Extract the [X, Y] coordinate from the center of the cell holding the provided text.  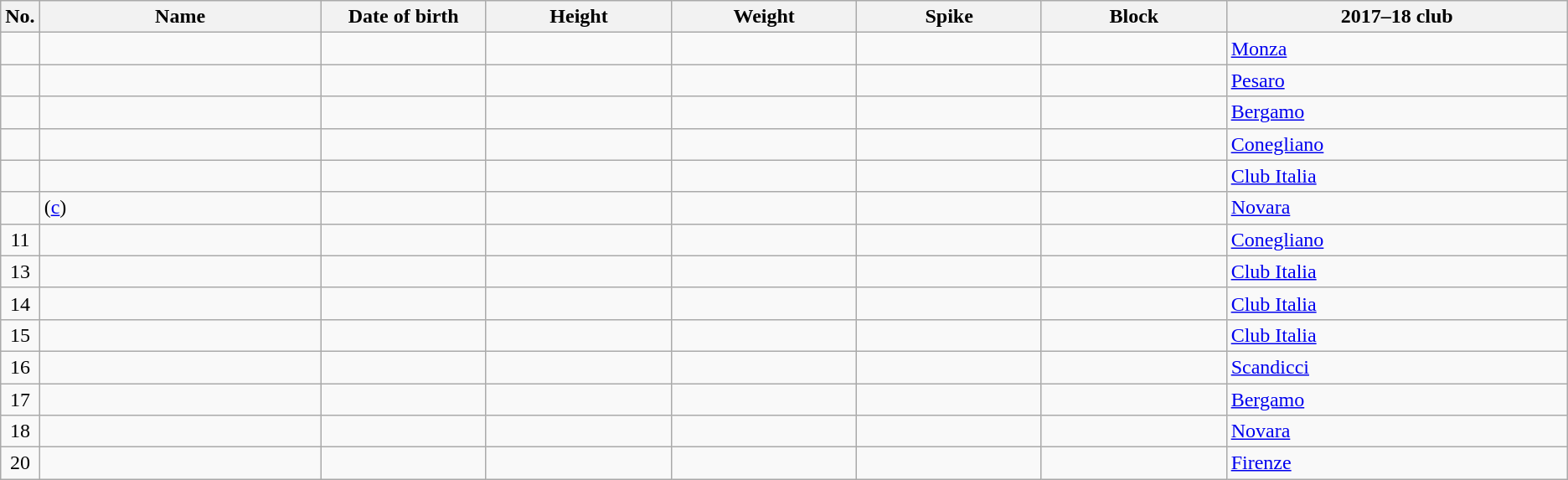
Monza [1397, 49]
(c) [180, 208]
Pesaro [1397, 80]
Spike [950, 17]
18 [20, 431]
Height [578, 17]
11 [20, 240]
Block [1134, 17]
13 [20, 271]
Weight [764, 17]
Date of birth [404, 17]
No. [20, 17]
16 [20, 367]
14 [20, 303]
Firenze [1397, 463]
20 [20, 463]
17 [20, 400]
15 [20, 335]
Name [180, 17]
2017–18 club [1397, 17]
Scandicci [1397, 367]
